Identify which cell holds the provided text, then report its (X, Y) central coordinate. 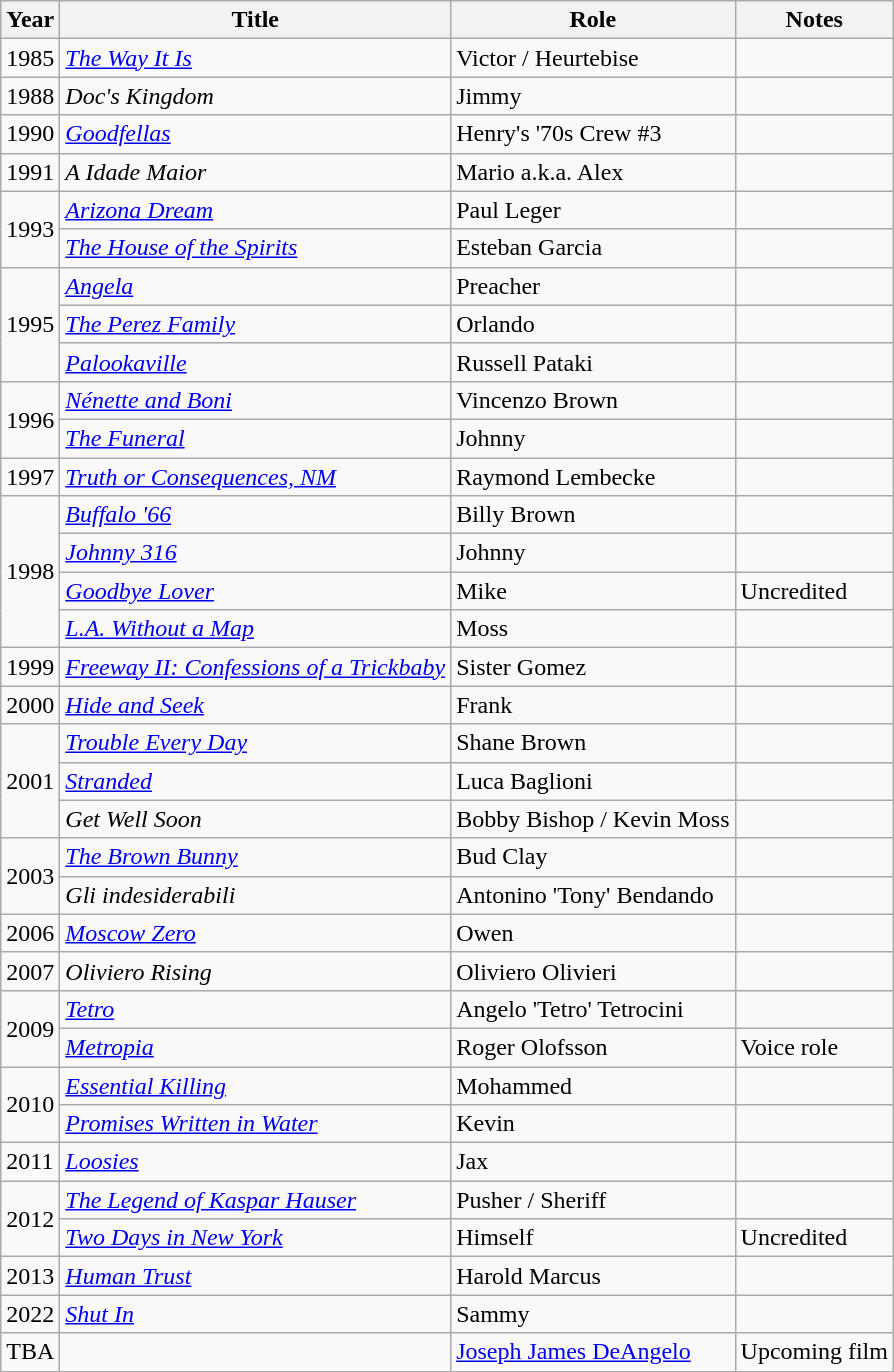
Moss (593, 629)
Stranded (256, 781)
Angelo 'Tetro' Tetrocini (593, 1009)
Mike (593, 591)
Pusher / Sheriff (593, 1200)
Sister Gomez (593, 667)
L.A. Without a Map (256, 629)
Two Days in New York (256, 1238)
Doc's Kingdom (256, 96)
Freeway II: Confessions of a Trickbaby (256, 667)
Human Trust (256, 1276)
1988 (30, 96)
Victor / Heurtebise (593, 58)
Antonino 'Tony' Bendando (593, 895)
Shut In (256, 1314)
TBA (30, 1352)
Joseph James DeAngelo (593, 1352)
Paul Leger (593, 210)
Year (30, 20)
Jax (593, 1162)
Owen (593, 933)
2007 (30, 971)
The Perez Family (256, 324)
2001 (30, 781)
The Legend of Kaspar Hauser (256, 1200)
Billy Brown (593, 515)
Angela (256, 286)
Moscow Zero (256, 933)
Goodbye Lover (256, 591)
2012 (30, 1219)
Trouble Every Day (256, 743)
Raymond Lembecke (593, 477)
Frank (593, 705)
The Way It Is (256, 58)
1996 (30, 419)
2011 (30, 1162)
Nénette and Boni (256, 400)
Kevin (593, 1124)
Essential Killing (256, 1085)
1997 (30, 477)
Truth or Consequences, NM (256, 477)
2006 (30, 933)
A Idade Maior (256, 172)
Vincenzo Brown (593, 400)
Title (256, 20)
Henry's '70s Crew #3 (593, 134)
Palookaville (256, 362)
Sammy (593, 1314)
Voice role (814, 1047)
Notes (814, 20)
2010 (30, 1104)
Himself (593, 1238)
Jimmy (593, 96)
1999 (30, 667)
2003 (30, 876)
Luca Baglioni (593, 781)
Orlando (593, 324)
Hide and Seek (256, 705)
Bobby Bishop / Kevin Moss (593, 819)
Oliviero Olivieri (593, 971)
Tetro (256, 1009)
Esteban Garcia (593, 248)
Gli indesiderabili (256, 895)
Mario a.k.a. Alex (593, 172)
2000 (30, 705)
Role (593, 20)
Russell Pataki (593, 362)
1991 (30, 172)
2022 (30, 1314)
1993 (30, 229)
Preacher (593, 286)
1985 (30, 58)
Goodfellas (256, 134)
Shane Brown (593, 743)
The Funeral (256, 438)
1995 (30, 324)
Roger Olofsson (593, 1047)
Get Well Soon (256, 819)
Bud Clay (593, 857)
Metropia (256, 1047)
Promises Written in Water (256, 1124)
Arizona Dream (256, 210)
1998 (30, 572)
Johnny 316 (256, 553)
Oliviero Rising (256, 971)
Upcoming film (814, 1352)
2013 (30, 1276)
Buffalo '66 (256, 515)
Harold Marcus (593, 1276)
2009 (30, 1028)
The House of the Spirits (256, 248)
1990 (30, 134)
Mohammed (593, 1085)
The Brown Bunny (256, 857)
Loosies (256, 1162)
